Search for the cell housing the specified text and yield its (X, Y) center coordinate. 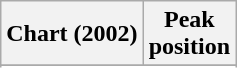
Chart (2002) (72, 34)
Peakposition (189, 34)
